Identify which cell holds the provided text, then report its [X, Y] central coordinate. 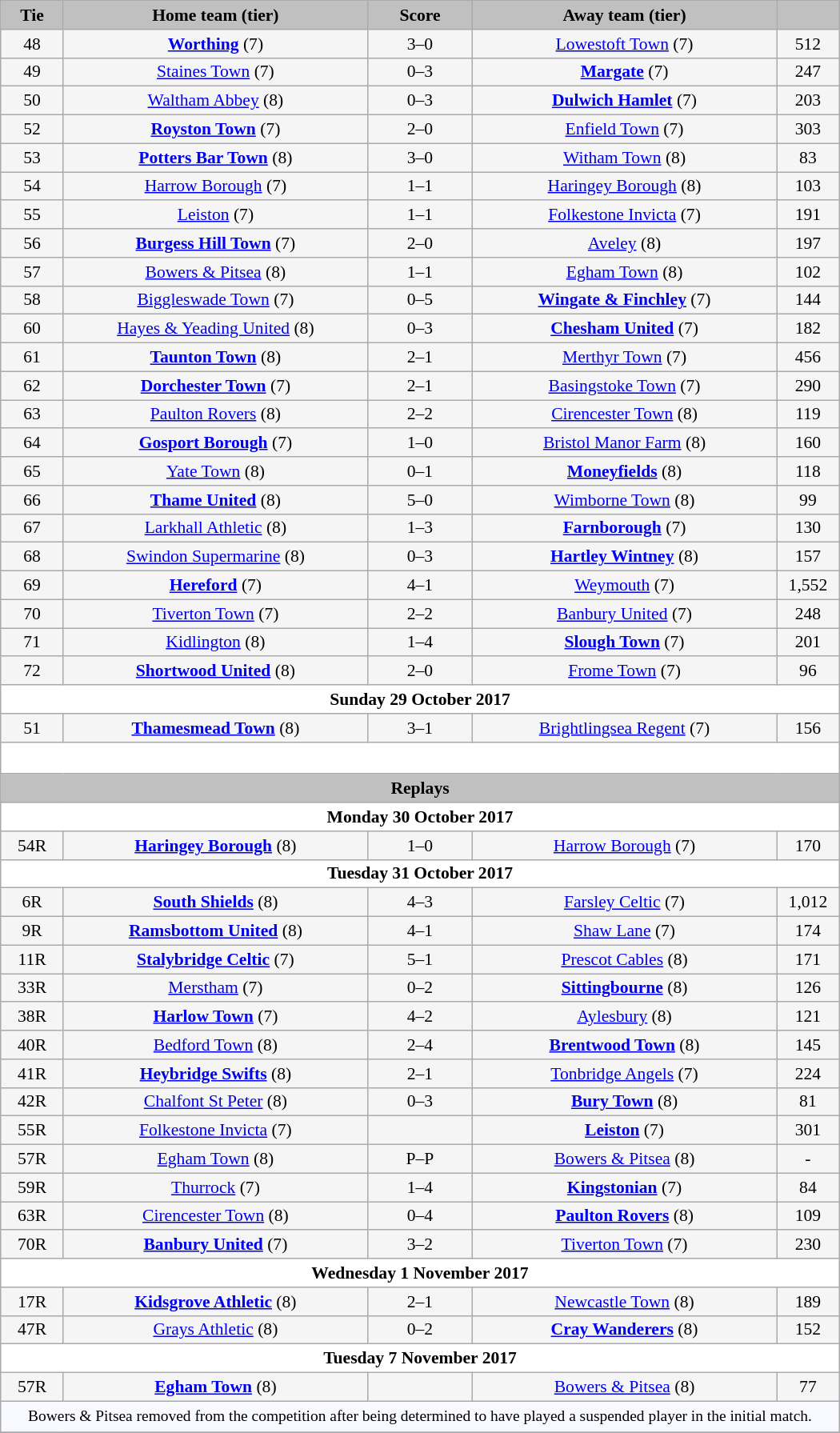
Aveley (8) [625, 243]
71 [32, 642]
64 [32, 443]
63 [32, 414]
53 [32, 158]
Away team (tier) [625, 15]
Basingstoke Town (7) [625, 386]
102 [808, 272]
512 [808, 44]
70R [32, 1245]
Dorchester Town (7) [215, 386]
Enfield Town (7) [625, 130]
Bowers & Pitsea removed from the competition after being determined to have played a suspended player in the initial match. [420, 1416]
Replays [420, 789]
Lowestoft Town (7) [625, 44]
Wimborne Town (8) [625, 500]
50 [32, 101]
Shaw Lane (7) [625, 931]
54 [32, 186]
Witham Town (8) [625, 158]
Grays Athletic (8) [215, 1330]
65 [32, 471]
Slough Town (7) [625, 642]
Sittingbourne (8) [625, 988]
156 [808, 728]
1–3 [419, 528]
67 [32, 528]
456 [808, 358]
Larkhall Athletic (8) [215, 528]
49 [32, 72]
62 [32, 386]
Royston Town (7) [215, 130]
Chesham United (7) [625, 329]
5–1 [419, 959]
Dulwich Hamlet (7) [625, 101]
72 [32, 671]
Shortwood United (8) [215, 671]
- [808, 1159]
Gosport Borough (7) [215, 443]
160 [808, 443]
Worthing (7) [215, 44]
Merthyr Town (7) [625, 358]
5–0 [419, 500]
54R [32, 846]
Chalfont St Peter (8) [215, 1102]
11R [32, 959]
152 [808, 1330]
99 [808, 500]
41R [32, 1074]
55 [32, 215]
57 [32, 272]
Swindon Supermarine (8) [215, 557]
70 [32, 614]
Potters Bar Town (8) [215, 158]
301 [808, 1131]
144 [808, 300]
Taunton Town (8) [215, 358]
3–2 [419, 1245]
83 [808, 158]
126 [808, 988]
145 [808, 1045]
Merstham (7) [215, 988]
230 [808, 1245]
174 [808, 931]
Harlow Town (7) [215, 1017]
Tuesday 7 November 2017 [420, 1359]
170 [808, 846]
197 [808, 243]
Waltham Abbey (8) [215, 101]
Thamesmead Town (8) [215, 728]
Hayes & Yeading United (8) [215, 329]
3–1 [419, 728]
77 [808, 1387]
52 [32, 130]
Yate Town (8) [215, 471]
248 [808, 614]
47R [32, 1330]
Kidlington (8) [215, 642]
Tuesday 31 October 2017 [420, 874]
4–2 [419, 1017]
33R [32, 988]
157 [808, 557]
42R [32, 1102]
58 [32, 300]
Aylesbury (8) [625, 1017]
Weymouth (7) [625, 586]
Cray Wanderers (8) [625, 1330]
103 [808, 186]
Frome Town (7) [625, 671]
247 [808, 72]
38R [32, 1017]
Tie [32, 15]
Brightlingsea Regent (7) [625, 728]
Farsley Celtic (7) [625, 903]
40R [32, 1045]
Hartley Wintney (8) [625, 557]
Thurrock (7) [215, 1187]
9R [32, 931]
Ramsbottom United (8) [215, 931]
Newcastle Town (8) [625, 1302]
Home team (tier) [215, 15]
4–3 [419, 903]
Farnborough (7) [625, 528]
68 [32, 557]
182 [808, 329]
1,552 [808, 586]
Burgess Hill Town (7) [215, 243]
109 [808, 1216]
81 [808, 1102]
60 [32, 329]
191 [808, 215]
South Shields (8) [215, 903]
290 [808, 386]
56 [32, 243]
130 [808, 528]
84 [808, 1187]
63R [32, 1216]
Heybridge Swifts (8) [215, 1074]
Thame United (8) [215, 500]
Bedford Town (8) [215, 1045]
Hereford (7) [215, 586]
171 [808, 959]
Tonbridge Angels (7) [625, 1074]
189 [808, 1302]
0–5 [419, 300]
Stalybridge Celtic (7) [215, 959]
Bristol Manor Farm (8) [625, 443]
Moneyfields (8) [625, 471]
Brentwood Town (8) [625, 1045]
Biggleswade Town (7) [215, 300]
1,012 [808, 903]
119 [808, 414]
Monday 30 October 2017 [420, 817]
121 [808, 1017]
Kidsgrove Athletic (8) [215, 1302]
51 [32, 728]
0–4 [419, 1216]
P–P [419, 1159]
224 [808, 1074]
59R [32, 1187]
6R [32, 903]
2–4 [419, 1045]
Sunday 29 October 2017 [420, 699]
Prescot Cables (8) [625, 959]
61 [32, 358]
69 [32, 586]
Score [419, 15]
55R [32, 1131]
48 [32, 44]
203 [808, 101]
66 [32, 500]
Staines Town (7) [215, 72]
Wednesday 1 November 2017 [420, 1273]
Bury Town (8) [625, 1102]
17R [32, 1302]
96 [808, 671]
Kingstonian (7) [625, 1187]
Margate (7) [625, 72]
Wingate & Finchley (7) [625, 300]
118 [808, 471]
303 [808, 130]
0–1 [419, 471]
201 [808, 642]
